Extract the [X, Y] coordinate from the center of the cell holding the provided text.  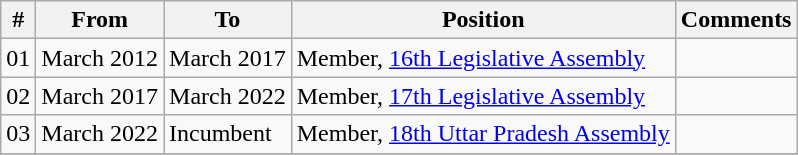
02 [18, 96]
# [18, 20]
To [228, 20]
Member, 16th Legislative Assembly [483, 58]
From [100, 20]
Member, 17th Legislative Assembly [483, 96]
Comments [736, 20]
Member, 18th Uttar Pradesh Assembly [483, 134]
Incumbent [228, 134]
03 [18, 134]
01 [18, 58]
Position [483, 20]
March 2012 [100, 58]
